Capture the cell that displays the provided text and extract its (X, Y) central coordinate. 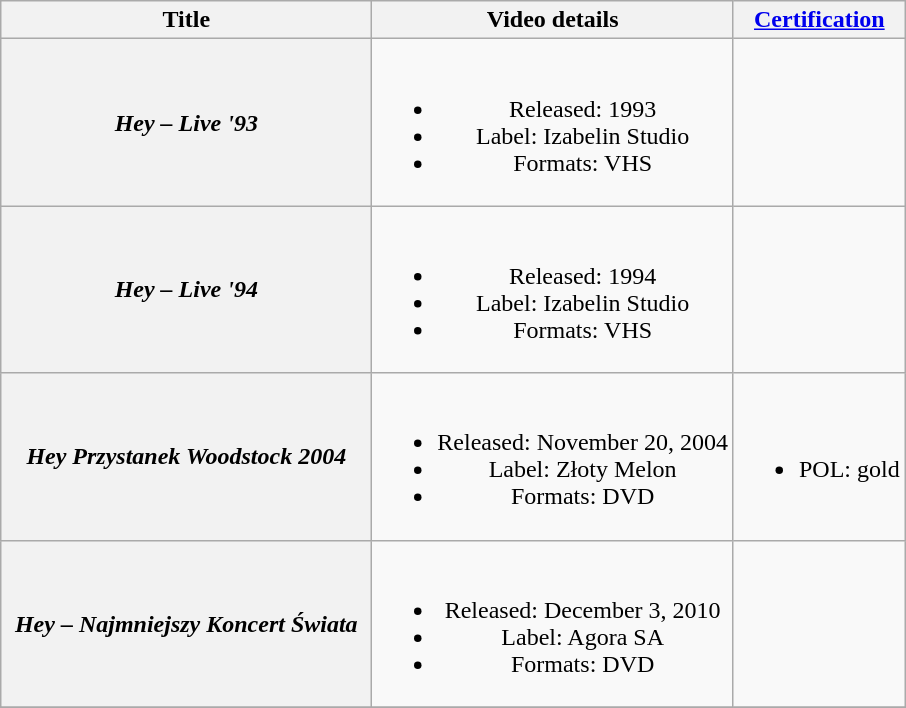
Title (186, 20)
Hey – Live '93 (186, 122)
Released: November 20, 2004Label: Złoty MelonFormats: DVD (553, 456)
POL: gold (819, 456)
Hey – Live '94 (186, 290)
Hey Przystanek Woodstock 2004 (186, 456)
Released: 1993Label: Izabelin StudioFormats: VHS (553, 122)
Hey – Najmniejszy Koncert Świata (186, 624)
Video details (553, 20)
Released: December 3, 2010Label: Agora SAFormats: DVD (553, 624)
Released: 1994Label: Izabelin StudioFormats: VHS (553, 290)
Certification (819, 20)
